Capture the cell that displays the provided text and extract its [x, y] central coordinate. 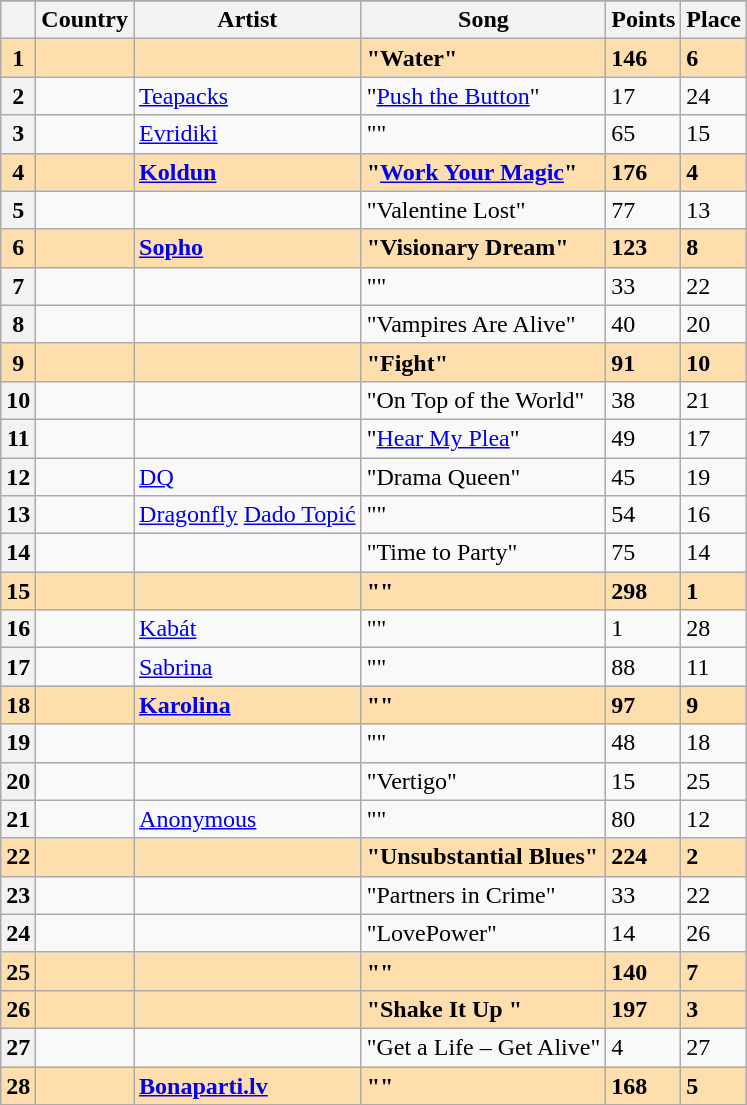
75 [644, 553]
Place [714, 20]
"Push the Button" [484, 96]
Evridiki [248, 134]
49 [644, 438]
140 [644, 971]
"Partners in Crime" [484, 895]
80 [644, 819]
38 [644, 400]
88 [644, 667]
54 [644, 515]
Sabrina [248, 667]
Country [85, 20]
45 [644, 477]
"On Top of the World" [484, 400]
Anonymous [248, 819]
Kabát [248, 629]
"Visionary Dream" [484, 248]
97 [644, 705]
298 [644, 591]
"Vertigo" [484, 781]
123 [644, 248]
146 [644, 58]
197 [644, 1009]
Karolina [248, 705]
77 [644, 210]
Bonaparti.lv [248, 1085]
"Drama Queen" [484, 477]
Points [644, 20]
"LovePower" [484, 933]
"Time to Party" [484, 553]
"Valentine Lost" [484, 210]
Koldun [248, 172]
Artist [248, 20]
168 [644, 1085]
65 [644, 134]
Song [484, 20]
"Work Your Magic" [484, 172]
23 [18, 895]
Dragonfly Dado Topić [248, 515]
"Vampires Are Alive" [484, 324]
"Shake It Up " [484, 1009]
40 [644, 324]
Teapacks [248, 96]
48 [644, 743]
176 [644, 172]
224 [644, 857]
"Hear My Plea" [484, 438]
DQ [248, 477]
Sopho [248, 248]
"Fight" [484, 362]
91 [644, 362]
"Unsubstantial Blues" [484, 857]
"Water" [484, 58]
"Get a Life – Get Alive" [484, 1047]
